Locate the cell with the specified text and output its (X, Y) center coordinate. 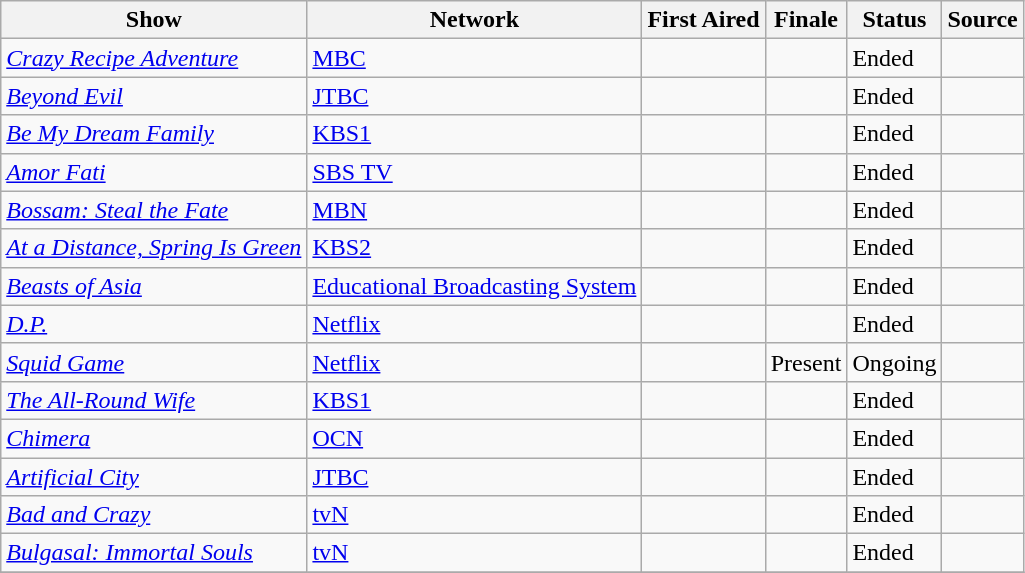
KBS2 (474, 248)
Amor Fati (154, 172)
Artificial City (154, 477)
Bossam: Steal the Fate (154, 210)
MBC (474, 58)
Bad and Crazy (154, 515)
OCN (474, 438)
Beasts of Asia (154, 286)
Beyond Evil (154, 96)
D.P. (154, 324)
At a Distance, Spring Is Green (154, 248)
Educational Broadcasting System (474, 286)
Be My Dream Family (154, 134)
Show (154, 20)
Source (982, 20)
First Aired (704, 20)
Bulgasal: Immortal Souls (154, 553)
SBS TV (474, 172)
Crazy Recipe Adventure (154, 58)
Ongoing (894, 362)
Present (806, 362)
Squid Game (154, 362)
Status (894, 20)
Chimera (154, 438)
Finale (806, 20)
Network (474, 20)
The All-Round Wife (154, 400)
MBN (474, 210)
